For the text-containing cell, return its midpoint in [X, Y] coordinate format. 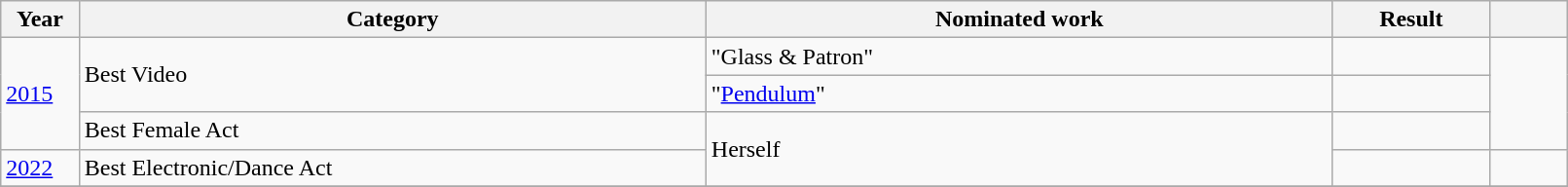
Best Electronic/Dance Act [392, 168]
Result [1411, 19]
2015 [40, 93]
Best Female Act [392, 131]
2022 [40, 168]
Herself [1019, 149]
"Pendulum" [1019, 93]
"Glass & Patron" [1019, 56]
Category [392, 19]
Best Video [392, 75]
Nominated work [1019, 19]
Year [40, 19]
